From the cell containing the given text, extract its center point as [X, Y] coordinate. 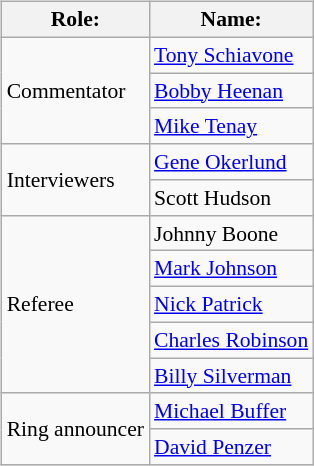
Michael Buffer [231, 411]
Mike Tenay [231, 126]
Referee [76, 304]
Gene Okerlund [231, 162]
Commentator [76, 90]
Tony Schiavone [231, 55]
Ring announcer [76, 428]
Nick Patrick [231, 305]
Mark Johnson [231, 269]
Johnny Boone [231, 233]
David Penzer [231, 447]
Name: [231, 20]
Bobby Heenan [231, 91]
Role: [76, 20]
Scott Hudson [231, 198]
Charles Robinson [231, 340]
Interviewers [76, 180]
Billy Silverman [231, 376]
